Detect which cell encompasses the target text, then output its [X, Y] center coordinate. 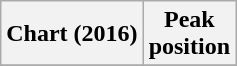
Peak position [189, 34]
Chart (2016) [72, 34]
